Pinpoint the cell where the given text exists, returning its (X, Y) midpoint coordinate. 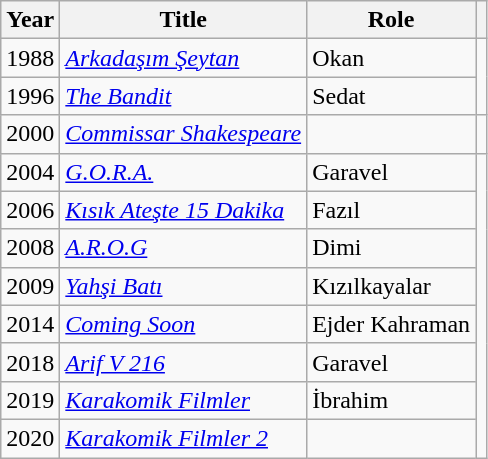
Ejder Kahraman (392, 324)
G.O.R.A. (184, 172)
Title (184, 20)
Coming Soon (184, 324)
2009 (30, 286)
1996 (30, 96)
Okan (392, 58)
2004 (30, 172)
Fazıl (392, 210)
A.R.O.G (184, 248)
2020 (30, 438)
2014 (30, 324)
1988 (30, 58)
2018 (30, 362)
Kızılkayalar (392, 286)
Yahşi Batı (184, 286)
Arif V 216 (184, 362)
2000 (30, 134)
İbrahim (392, 400)
Karakomik Filmler (184, 400)
Karakomik Filmler 2 (184, 438)
2008 (30, 248)
Sedat (392, 96)
Dimi (392, 248)
Kısık Ateşte 15 Dakika (184, 210)
Arkadaşım Şeytan (184, 58)
2019 (30, 400)
The Bandit (184, 96)
Commissar Shakespeare (184, 134)
Year (30, 20)
Role (392, 20)
2006 (30, 210)
